Extract the (x, y) coordinate from the center of the cell holding the provided text.  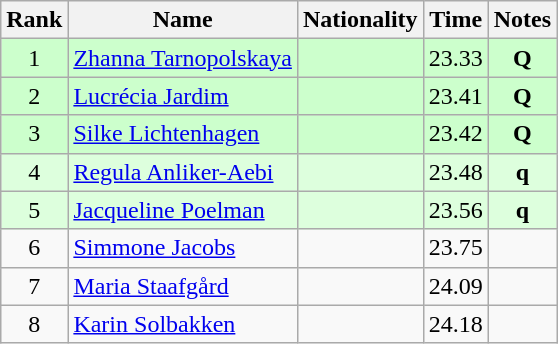
24.18 (456, 324)
23.42 (456, 134)
Jacqueline Poelman (183, 210)
6 (34, 248)
4 (34, 172)
8 (34, 324)
24.09 (456, 286)
7 (34, 286)
Maria Staafgård (183, 286)
Name (183, 20)
Silke Lichtenhagen (183, 134)
23.48 (456, 172)
Karin Solbakken (183, 324)
Notes (522, 20)
3 (34, 134)
Rank (34, 20)
23.75 (456, 248)
Nationality (360, 20)
2 (34, 96)
23.41 (456, 96)
1 (34, 58)
23.56 (456, 210)
Time (456, 20)
5 (34, 210)
Simmone Jacobs (183, 248)
Lucrécia Jardim (183, 96)
23.33 (456, 58)
Zhanna Tarnopolskaya (183, 58)
Regula Anliker-Aebi (183, 172)
